For the text-containing cell, return its midpoint in [X, Y] coordinate format. 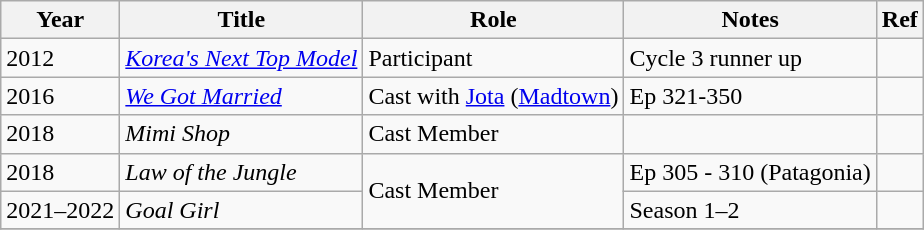
Notes [750, 20]
2016 [60, 96]
We Got Married [242, 96]
Role [494, 20]
Ref [900, 20]
2021–2022 [60, 210]
Cast with Jota (Madtown) [494, 96]
2012 [60, 58]
Ep 305 - 310 (Patagonia) [750, 172]
Cycle 3 runner up [750, 58]
Goal Girl [242, 210]
Season 1–2 [750, 210]
Participant [494, 58]
Mimi Shop [242, 134]
Title [242, 20]
Korea's Next Top Model [242, 58]
Ep 321-350 [750, 96]
Law of the Jungle [242, 172]
Year [60, 20]
